For the text-containing cell, return its midpoint in (x, y) coordinate format. 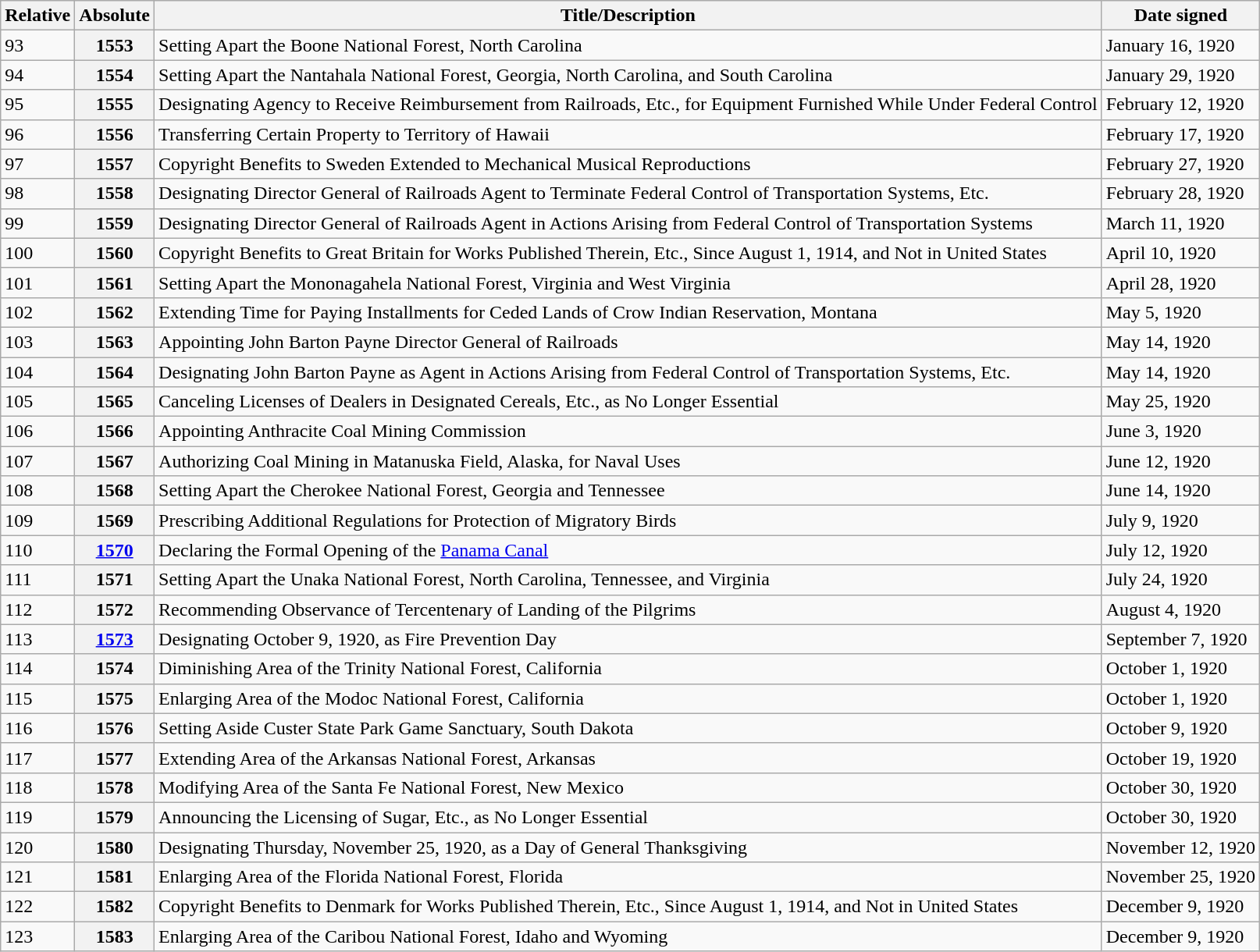
95 (37, 105)
119 (37, 817)
1563 (115, 342)
Designating John Barton Payne as Agent in Actions Arising from Federal Control of Transportation Systems, Etc. (628, 372)
1561 (115, 282)
1565 (115, 402)
1569 (115, 520)
123 (37, 936)
Designating October 9, 1920, as Fire Prevention Day (628, 639)
96 (37, 134)
Absolute (115, 16)
Setting Aside Custer State Park Game Sanctuary, South Dakota (628, 728)
April 28, 1920 (1180, 282)
1568 (115, 491)
February 17, 1920 (1180, 134)
1573 (115, 639)
Canceling Licenses of Dealers in Designated Cereals, Etc., as No Longer Essential (628, 402)
April 10, 1920 (1180, 253)
1562 (115, 312)
98 (37, 194)
Enlarging Area of the Caribou National Forest, Idaho and Wyoming (628, 936)
118 (37, 787)
1579 (115, 817)
Setting Apart the Cherokee National Forest, Georgia and Tennessee (628, 491)
Transferring Certain Property to Territory of Hawaii (628, 134)
1560 (115, 253)
July 24, 1920 (1180, 580)
Prescribing Additional Regulations for Protection of Migratory Birds (628, 520)
121 (37, 877)
1578 (115, 787)
May 5, 1920 (1180, 312)
August 4, 1920 (1180, 609)
1570 (115, 550)
Recommending Observance of Tercentenary of Landing of the Pilgrims (628, 609)
Designating Thursday, November 25, 1920, as a Day of General Thanksgiving (628, 847)
99 (37, 223)
100 (37, 253)
June 12, 1920 (1180, 461)
June 3, 1920 (1180, 432)
Date signed (1180, 16)
July 9, 1920 (1180, 520)
110 (37, 550)
Authorizing Coal Mining in Matanuska Field, Alaska, for Naval Uses (628, 461)
Copyright Benefits to Great Britain for Works Published Therein, Etc., Since August 1, 1914, and Not in United States (628, 253)
Designating Director General of Railroads Agent to Terminate Federal Control of Transportation Systems, Etc. (628, 194)
Enlarging Area of the Modoc National Forest, California (628, 698)
1572 (115, 609)
February 12, 1920 (1180, 105)
1577 (115, 758)
Extending Area of the Arkansas National Forest, Arkansas (628, 758)
1566 (115, 432)
October 19, 1920 (1180, 758)
102 (37, 312)
1559 (115, 223)
Appointing John Barton Payne Director General of Railroads (628, 342)
May 25, 1920 (1180, 402)
112 (37, 609)
Relative (37, 16)
Copyright Benefits to Denmark for Works Published Therein, Etc., Since August 1, 1914, and Not in United States (628, 907)
103 (37, 342)
114 (37, 669)
October 9, 1920 (1180, 728)
September 7, 1920 (1180, 639)
Setting Apart the Nantahala National Forest, Georgia, North Carolina, and South Carolina (628, 75)
November 25, 1920 (1180, 877)
117 (37, 758)
Diminishing Area of the Trinity National Forest, California (628, 669)
1580 (115, 847)
94 (37, 75)
106 (37, 432)
Title/Description (628, 16)
1574 (115, 669)
1557 (115, 164)
January 16, 1920 (1180, 45)
97 (37, 164)
1567 (115, 461)
1581 (115, 877)
March 11, 1920 (1180, 223)
Announcing the Licensing of Sugar, Etc., as No Longer Essential (628, 817)
108 (37, 491)
120 (37, 847)
January 29, 1920 (1180, 75)
1553 (115, 45)
Designating Director General of Railroads Agent in Actions Arising from Federal Control of Transportation Systems (628, 223)
February 27, 1920 (1180, 164)
1555 (115, 105)
November 12, 1920 (1180, 847)
116 (37, 728)
1556 (115, 134)
February 28, 1920 (1180, 194)
1571 (115, 580)
Declaring the Formal Opening of the Panama Canal (628, 550)
101 (37, 282)
93 (37, 45)
June 14, 1920 (1180, 491)
1582 (115, 907)
1583 (115, 936)
Extending Time for Paying Installments for Ceded Lands of Crow Indian Reservation, Montana (628, 312)
Modifying Area of the Santa Fe National Forest, New Mexico (628, 787)
Appointing Anthracite Coal Mining Commission (628, 432)
Copyright Benefits to Sweden Extended to Mechanical Musical Reproductions (628, 164)
104 (37, 372)
Setting Apart the Boone National Forest, North Carolina (628, 45)
105 (37, 402)
1575 (115, 698)
115 (37, 698)
109 (37, 520)
Enlarging Area of the Florida National Forest, Florida (628, 877)
107 (37, 461)
1576 (115, 728)
1554 (115, 75)
111 (37, 580)
113 (37, 639)
July 12, 1920 (1180, 550)
Designating Agency to Receive Reimbursement from Railroads, Etc., for Equipment Furnished While Under Federal Control (628, 105)
122 (37, 907)
Setting Apart the Mononagahela National Forest, Virginia and West Virginia (628, 282)
1564 (115, 372)
1558 (115, 194)
Setting Apart the Unaka National Forest, North Carolina, Tennessee, and Virginia (628, 580)
